Return the [x, y] coordinate for the center point of the cell that contains the specified text.  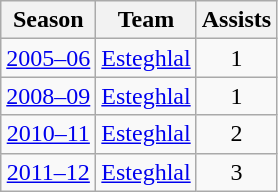
2010–11 [48, 134]
2008–09 [48, 96]
Season [48, 20]
Assists [236, 20]
2 [236, 134]
2005–06 [48, 58]
3 [236, 172]
Team [146, 20]
2011–12 [48, 172]
